Pinpoint the cell where the given text exists, returning its [x, y] midpoint coordinate. 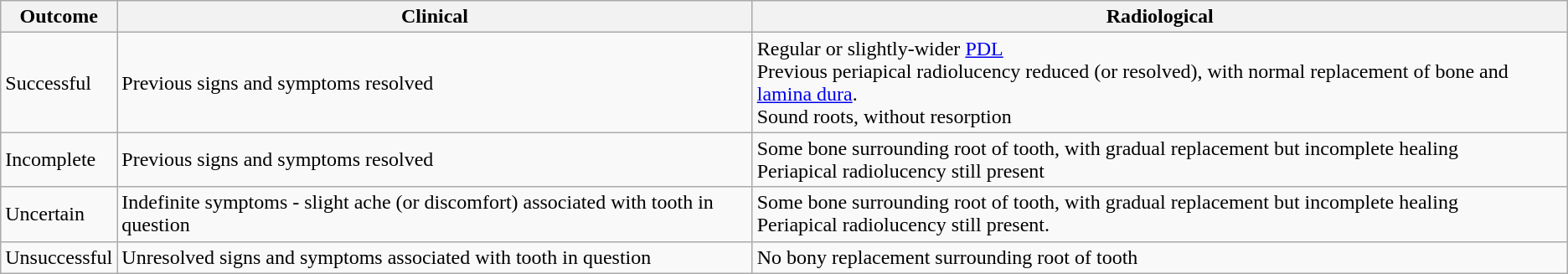
Some bone surrounding root of tooth, with gradual replacement but incomplete healingPeriapical radiolucency still present [1159, 159]
Unsuccessful [59, 257]
Indefinite symptoms - slight ache (or discomfort) associated with tooth in question [435, 215]
No bony replacement surrounding root of tooth [1159, 257]
Incomplete [59, 159]
Outcome [59, 17]
Clinical [435, 17]
Radiological [1159, 17]
Some bone surrounding root of tooth, with gradual replacement but incomplete healingPeriapical radiolucency still present. [1159, 215]
Successful [59, 82]
Unresolved signs and symptoms associated with tooth in question [435, 257]
Uncertain [59, 215]
